Extract the [x, y] coordinate from the center of the cell holding the provided text.  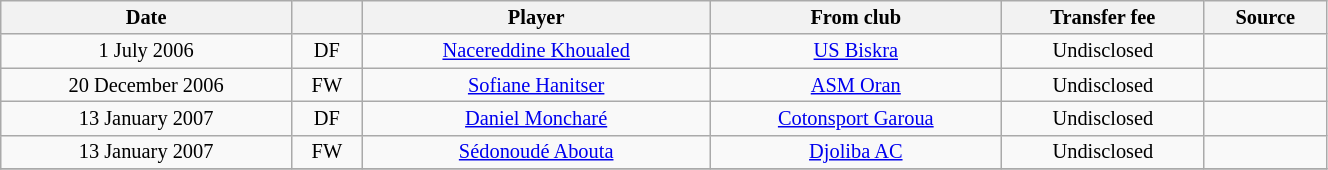
Nacereddine Khoualed [536, 51]
1 July 2006 [146, 51]
Cotonsport Garoua [856, 118]
Transfer fee [1103, 17]
From club [856, 17]
Player [536, 17]
US Biskra [856, 51]
ASM Oran [856, 85]
20 December 2006 [146, 85]
Daniel Moncharé [536, 118]
Djoliba AC [856, 152]
Source [1265, 17]
Sédonoudé Abouta [536, 152]
Sofiane Hanitser [536, 85]
Date [146, 17]
